Search for the cell housing the specified text and yield its (x, y) center coordinate. 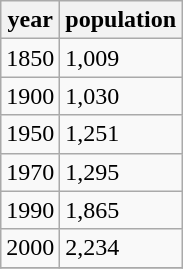
1,865 (121, 210)
1,251 (121, 134)
population (121, 20)
1,030 (121, 96)
1900 (30, 96)
year (30, 20)
1950 (30, 134)
1850 (30, 58)
2,234 (121, 248)
2000 (30, 248)
1,009 (121, 58)
1990 (30, 210)
1970 (30, 172)
1,295 (121, 172)
